Determine the (x, y) coordinate at the center of the cell enclosing the given text.  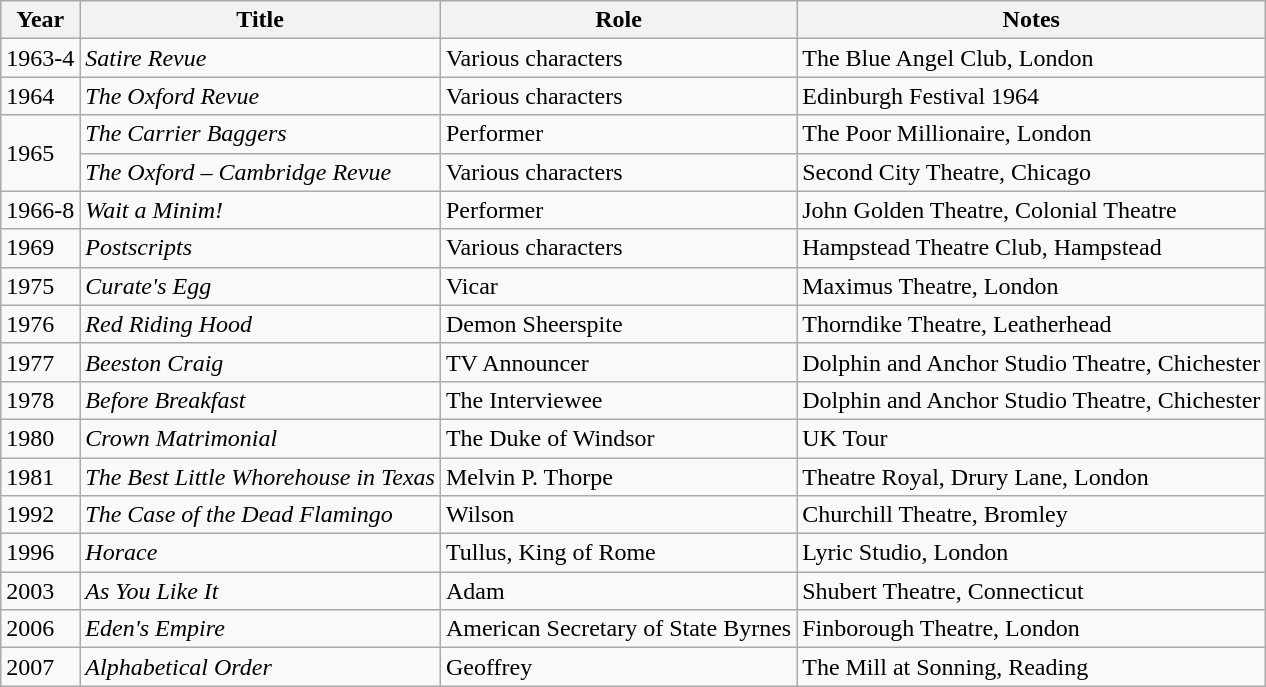
1996 (40, 553)
1977 (40, 362)
1976 (40, 324)
1981 (40, 477)
Alphabetical Order (260, 667)
2003 (40, 591)
American Secretary of State Byrnes (618, 629)
Notes (1032, 20)
1975 (40, 286)
Title (260, 20)
Hampstead Theatre Club, Hampstead (1032, 248)
Wait a Minim! (260, 210)
1964 (40, 96)
Shubert Theatre, Connecticut (1032, 591)
Churchill Theatre, Bromley (1032, 515)
Beeston Craig (260, 362)
1980 (40, 438)
Role (618, 20)
Postscripts (260, 248)
Thorndike Theatre, Leatherhead (1032, 324)
Theatre Royal, Drury Lane, London (1032, 477)
Maximus Theatre, London (1032, 286)
The Carrier Baggers (260, 134)
Second City Theatre, Chicago (1032, 172)
1963-4 (40, 58)
1965 (40, 153)
John Golden Theatre, Colonial Theatre (1032, 210)
TV Announcer (618, 362)
The Mill at Sonning, Reading (1032, 667)
Tullus, King of Rome (618, 553)
The Blue Angel Club, London (1032, 58)
Finborough Theatre, London (1032, 629)
The Best Little Whorehouse in Texas (260, 477)
The Duke of Windsor (618, 438)
Curate's Egg (260, 286)
As You Like It (260, 591)
Satire Revue (260, 58)
Eden's Empire (260, 629)
Crown Matrimonial (260, 438)
Vicar (618, 286)
The Poor Millionaire, London (1032, 134)
1966-8 (40, 210)
Red Riding Hood (260, 324)
The Interviewee (618, 400)
The Case of the Dead Flamingo (260, 515)
Melvin P. Thorpe (618, 477)
2007 (40, 667)
The Oxford – Cambridge Revue (260, 172)
UK Tour (1032, 438)
1992 (40, 515)
1969 (40, 248)
2006 (40, 629)
Year (40, 20)
Lyric Studio, London (1032, 553)
Horace (260, 553)
The Oxford Revue (260, 96)
Adam (618, 591)
Demon Sheerspite (618, 324)
Edinburgh Festival 1964 (1032, 96)
1978 (40, 400)
Before Breakfast (260, 400)
Geoffrey (618, 667)
Wilson (618, 515)
